Find where the given text appears and provide that cell's center as [X, Y] coordinate. 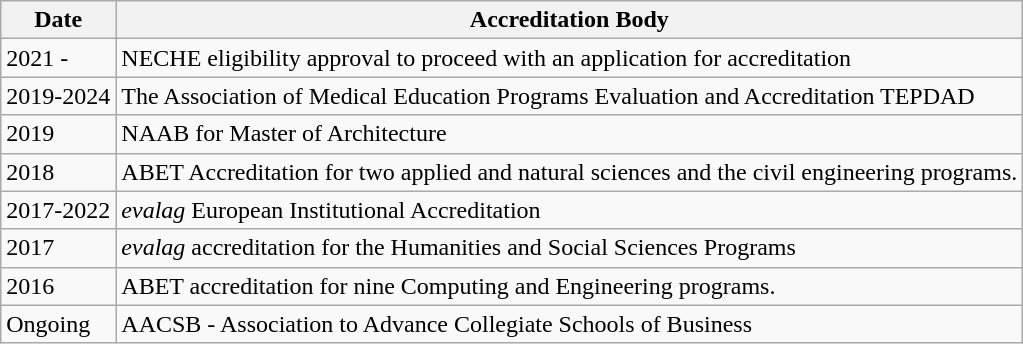
2019 [58, 134]
2016 [58, 286]
NECHE eligibility approval to proceed with an application for accreditation [570, 58]
evalag accreditation for the Humanities and Social Sciences Programs [570, 248]
ABET accreditation for nine Computing and Engineering programs. [570, 286]
Date [58, 20]
evalag European Institutional Accreditation [570, 210]
2018 [58, 172]
2021 - [58, 58]
2017 [58, 248]
AACSB - Association to Advance Collegiate Schools of Business [570, 324]
Accreditation Body [570, 20]
2017-2022 [58, 210]
2019-2024 [58, 96]
The Association of Medical Education Programs Evaluation and Accreditation TEPDAD [570, 96]
Ongoing [58, 324]
NAAB for Master of Architecture [570, 134]
ABET Accreditation for two applied and natural sciences and the civil engineering programs. [570, 172]
